Detect which cell encompasses the target text, then output its (X, Y) center coordinate. 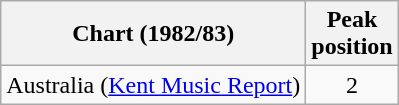
Chart (1982/83) (154, 34)
Australia (Kent Music Report) (154, 85)
Peak position (352, 34)
2 (352, 85)
